Locate the cell with the specified text and output its [X, Y] center coordinate. 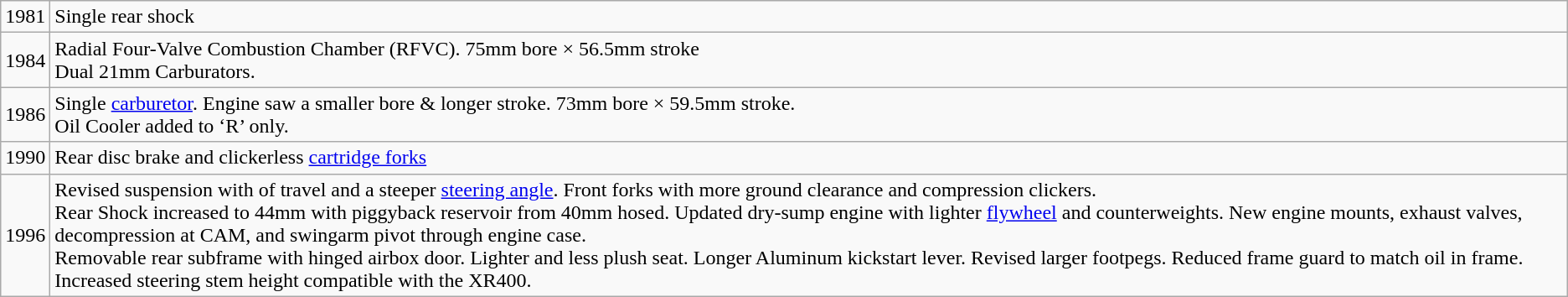
1990 [25, 158]
Single carburetor. Engine saw a smaller bore & longer stroke. 73mm bore × 59.5mm stroke.Oil Cooler added to ‘R’ only. [809, 114]
1984 [25, 60]
1986 [25, 114]
Single rear shock [809, 17]
Rear disc brake and clickerless cartridge forks [809, 158]
1996 [25, 235]
1981 [25, 17]
Radial Four-Valve Combustion Chamber (RFVC). 75mm bore × 56.5mm strokeDual 21mm Carburators. [809, 60]
